Pinpoint the cell where the given text exists, returning its (x, y) midpoint coordinate. 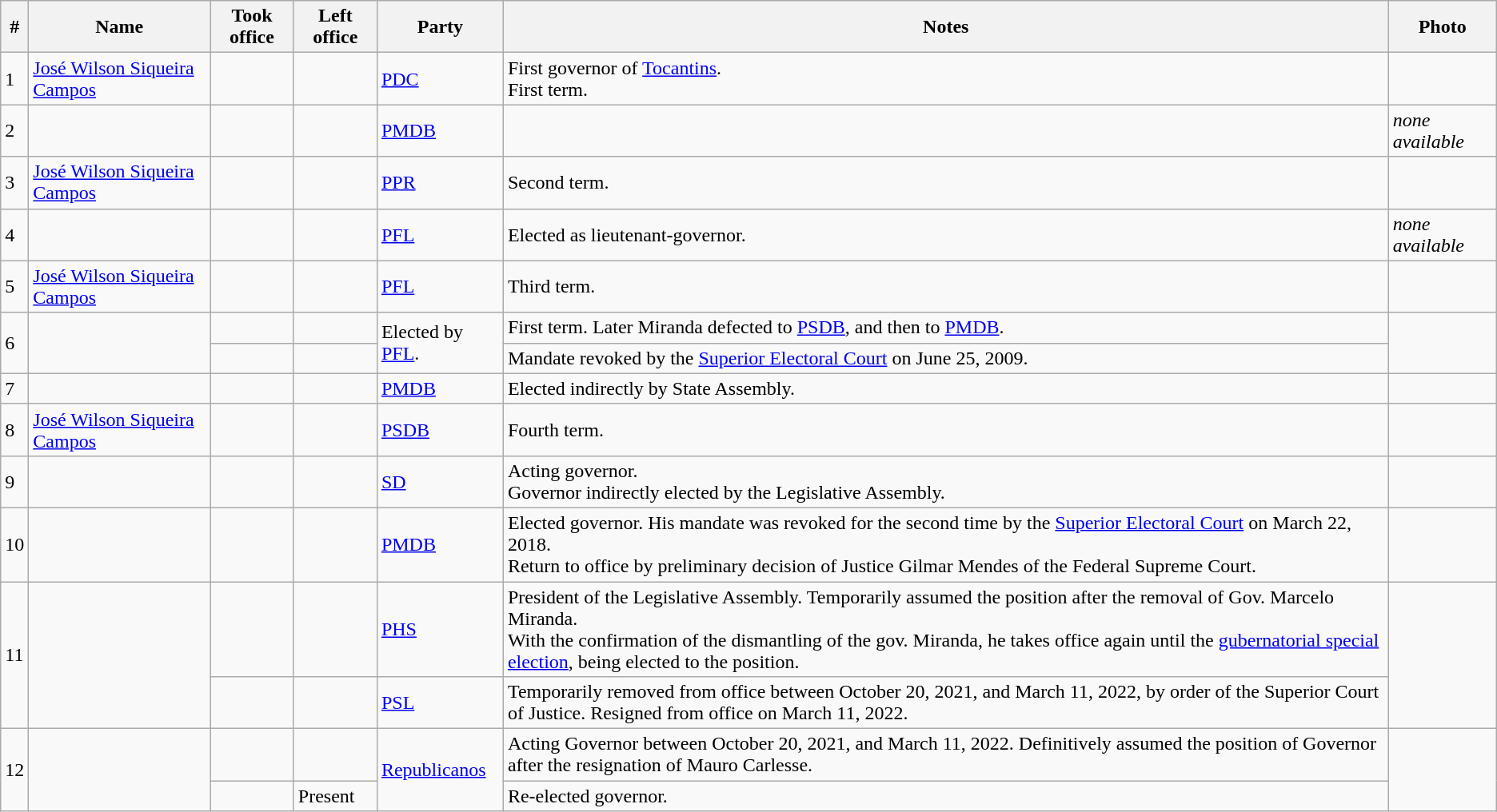
PSL (440, 703)
Took office (253, 27)
Left office (335, 27)
Fourth term. (945, 430)
Second term. (945, 182)
2 (14, 131)
9 (14, 481)
7 (14, 388)
4 (14, 235)
Elected as lieutenant-governor. (945, 235)
# (14, 27)
6 (14, 343)
PSDB (440, 430)
Mandate revoked by the Superior Electoral Court on June 25, 2009. (945, 358)
Re-elected governor. (945, 796)
Notes (945, 27)
Party (440, 27)
Elected by PFL. (440, 343)
10 (14, 544)
PPR (440, 182)
First governor of Tocantins. First term. (945, 78)
Third term. (945, 286)
Photo (1443, 27)
3 (14, 182)
SD (440, 481)
5 (14, 286)
Elected indirectly by State Assembly. (945, 388)
11 (14, 655)
First term. Later Miranda defected to PSDB, and then to PMDB. (945, 328)
PHS (440, 630)
Acting governor.Governor indirectly elected by the Legislative Assembly. (945, 481)
Republicanos (440, 770)
PDC (440, 78)
Acting Governor between October 20, 2021, and March 11, 2022. Definitively assumed the position of Governor after the resignation of Mauro Carlesse. (945, 754)
Present (335, 796)
12 (14, 770)
1 (14, 78)
Name (120, 27)
8 (14, 430)
